Pinpoint the cell where the given text exists, returning its [x, y] midpoint coordinate. 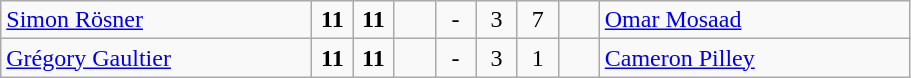
Simon Rösner [156, 20]
Cameron Pilley [754, 58]
Omar Mosaad [754, 20]
Grégory Gaultier [156, 58]
7 [538, 20]
1 [538, 58]
